Search for the cell housing the specified text and yield its (X, Y) center coordinate. 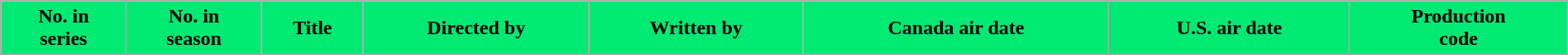
Canada air date (956, 28)
Directed by (476, 28)
Production code (1459, 28)
No. inseason (194, 28)
Title (313, 28)
No. inseries (64, 28)
U.S. air date (1229, 28)
Written by (696, 28)
